Locate the cell with the specified text and output its (X, Y) center coordinate. 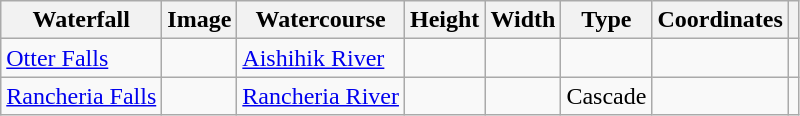
Waterfall (82, 20)
Rancheria River (321, 96)
Width (523, 20)
Height (444, 20)
Aishihik River (321, 58)
Image (200, 20)
Type (606, 20)
Coordinates (720, 20)
Otter Falls (82, 58)
Cascade (606, 96)
Rancheria Falls (82, 96)
Watercourse (321, 20)
